For the text-containing cell, return its midpoint in [X, Y] coordinate format. 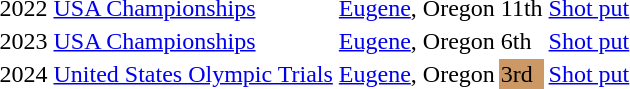
USA Championships [193, 41]
United States Olympic Trials [193, 74]
6th [522, 41]
3rd [522, 74]
